Search for the cell housing the specified text and yield its (X, Y) center coordinate. 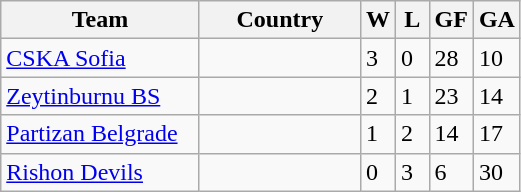
17 (496, 134)
Team (100, 20)
Zeytinburnu BS (100, 96)
CSKA Sofia (100, 58)
10 (496, 58)
6 (451, 172)
Rishon Devils (100, 172)
W (378, 20)
Partizan Belgrade (100, 134)
Country (280, 20)
23 (451, 96)
GF (451, 20)
28 (451, 58)
L (412, 20)
30 (496, 172)
GA (496, 20)
